Return the (x, y) coordinate for the center point of the cell that contains the specified text.  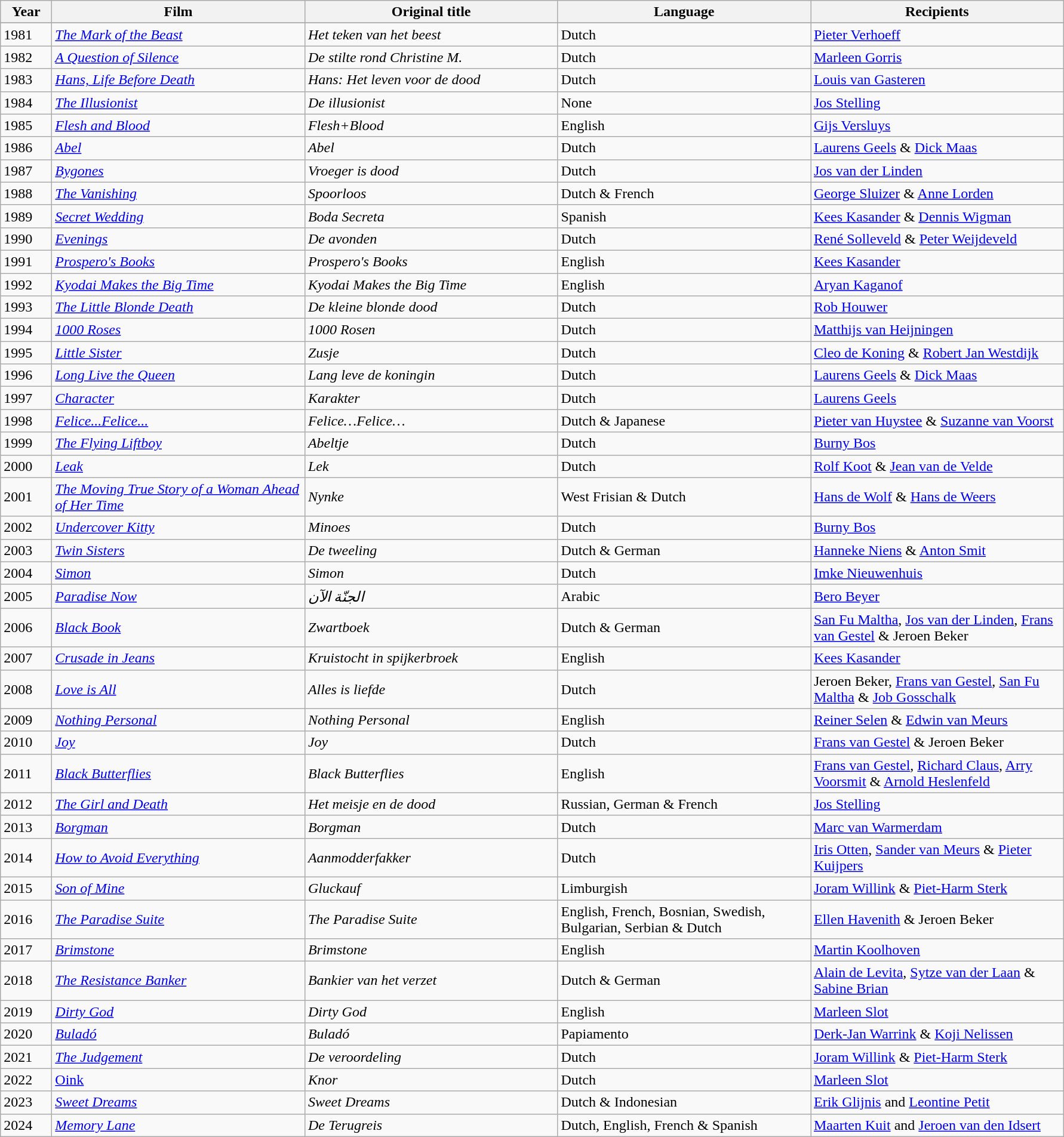
1989 (26, 216)
Pieter van Huystee & Suzanne van Voorst (937, 421)
English, French, Bosnian, Swedish, Bulgarian, Serbian & Dutch (684, 919)
The Illusionist (179, 103)
Dutch & French (684, 193)
None (684, 103)
1995 (26, 353)
Frans van Gestel, Richard Claus, Arry Voorsmit & Arnold Heslenfeld (937, 774)
Louis van Gasteren (937, 80)
1983 (26, 80)
Evenings (179, 239)
2022 (26, 1080)
Zusje (431, 353)
Zwartboek (431, 628)
Knor (431, 1080)
Dutch & Japanese (684, 421)
Twin Sisters (179, 550)
Aanmodderfakker (431, 857)
Pieter Verhoeff (937, 35)
De kleine blonde dood (431, 307)
Kruistocht in spijkerbroek (431, 658)
Hans de Wolf & Hans de Weers (937, 497)
The Flying Liftboy (179, 443)
Hans, Life Before Death (179, 80)
2019 (26, 1012)
1982 (26, 57)
Bygones (179, 171)
2010 (26, 742)
Long Live the Queen (179, 375)
2020 (26, 1034)
2008 (26, 689)
The Girl and Death (179, 804)
Russian, German & French (684, 804)
Nynke (431, 497)
Character (179, 398)
De Terugreis (431, 1125)
Flesh and Blood (179, 125)
The Resistance Banker (179, 981)
1988 (26, 193)
Arabic (684, 596)
De illusionist (431, 103)
Love is All (179, 689)
Gijs Versluys (937, 125)
Cleo de Koning & Robert Jan Westdijk (937, 353)
2006 (26, 628)
2018 (26, 981)
Rob Houwer (937, 307)
2002 (26, 528)
De stilte rond Christine M. (431, 57)
Reiner Selen & Edwin van Meurs (937, 720)
Rolf Koot & Jean van de Velde (937, 466)
Limburgish (684, 888)
The Little Blonde Death (179, 307)
Papiamento (684, 1034)
West Frisian & Dutch (684, 497)
2001 (26, 497)
San Fu Maltha, Jos van der Linden, Frans van Gestel & Jeroen Beker (937, 628)
2021 (26, 1057)
2000 (26, 466)
1991 (26, 261)
Jeroen Beker, Frans van Gestel, San Fu Maltha & Job Gosschalk (937, 689)
Vroeger is dood (431, 171)
1986 (26, 148)
Frans van Gestel & Jeroen Beker (937, 742)
2023 (26, 1102)
Ellen Havenith & Jeroen Beker (937, 919)
Undercover Kitty (179, 528)
A Question of Silence (179, 57)
2009 (26, 720)
Het teken van het beest (431, 35)
How to Avoid Everything (179, 857)
Iris Otten, Sander van Meurs & Pieter Kuijpers (937, 857)
Minoes (431, 528)
1998 (26, 421)
2016 (26, 919)
1992 (26, 285)
The Judgement (179, 1057)
De tweeling (431, 550)
2015 (26, 888)
Hanneke Niens & Anton Smit (937, 550)
George Sluizer & Anne Lorden (937, 193)
Felice...Felice... (179, 421)
Boda Secreta (431, 216)
Recipients (937, 12)
Imke Nieuwenhuis (937, 573)
Alles is liefde (431, 689)
Original title (431, 12)
Maarten Kuit and Jeroen van den Idsert (937, 1125)
Martin Koolhoven (937, 950)
1994 (26, 330)
1990 (26, 239)
2003 (26, 550)
Marc van Warmerdam (937, 827)
Oink (179, 1080)
Leak (179, 466)
Little Sister (179, 353)
The Mark of the Beast (179, 35)
1996 (26, 375)
Jos van der Linden (937, 171)
Erik Glijnis and Leontine Petit (937, 1102)
Spoorloos (431, 193)
Karakter (431, 398)
De avonden (431, 239)
1993 (26, 307)
Lang leve de koningin (431, 375)
Bero Beyer (937, 596)
1984 (26, 103)
De veroordeling (431, 1057)
Memory Lane (179, 1125)
Laurens Geels (937, 398)
2024 (26, 1125)
Lek (431, 466)
Dutch, English, French & Spanish (684, 1125)
Crusade in Jeans (179, 658)
1000 Roses (179, 330)
2013 (26, 827)
René Solleveld & Peter Weijdeveld (937, 239)
Bankier van het verzet (431, 981)
Spanish (684, 216)
Film (179, 12)
Flesh+Blood (431, 125)
Matthijs van Heijningen (937, 330)
2005 (26, 596)
1997 (26, 398)
Gluckauf (431, 888)
Abeltje (431, 443)
Son of Mine (179, 888)
2012 (26, 804)
1987 (26, 171)
2011 (26, 774)
Dutch & Indonesian (684, 1102)
2014 (26, 857)
2007 (26, 658)
Year (26, 12)
Alain de Levita, Sytze van der Laan & Sabine Brian (937, 981)
1981 (26, 35)
The Vanishing (179, 193)
Het meisje en de dood (431, 804)
1985 (26, 125)
Secret Wedding (179, 216)
1000 Rosen (431, 330)
Kees Kasander & Dennis Wigman (937, 216)
The Moving True Story of a Woman Ahead of Her Time (179, 497)
Paradise Now (179, 596)
Aryan Kaganof (937, 285)
Language (684, 12)
2004 (26, 573)
الجنّة الآن (431, 596)
Marleen Gorris (937, 57)
Felice…Felice… (431, 421)
Black Book (179, 628)
1999 (26, 443)
Hans: Het leven voor de dood (431, 80)
2017 (26, 950)
Derk-Jan Warrink & Koji Nelissen (937, 1034)
